Provide the (X, Y) coordinate of the cell's center where the given text is located.  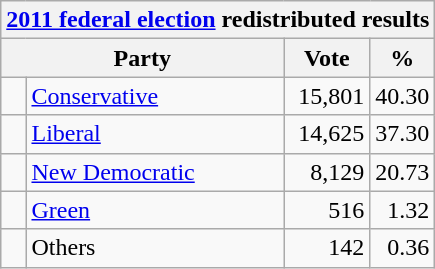
0.36 (402, 248)
20.73 (402, 172)
14,625 (327, 134)
Green (155, 210)
Vote (327, 58)
142 (327, 248)
Liberal (155, 134)
New Democratic (155, 172)
15,801 (327, 96)
516 (327, 210)
Conservative (155, 96)
Others (155, 248)
8,129 (327, 172)
Party (142, 58)
1.32 (402, 210)
2011 federal election redistributed results (218, 20)
37.30 (402, 134)
% (402, 58)
40.30 (402, 96)
